Detect which cell encompasses the target text, then output its [x, y] center coordinate. 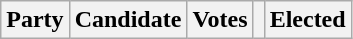
Candidate [128, 20]
Party [35, 20]
Votes [220, 20]
Elected [308, 20]
